Return [X, Y] of the center of cell containing provided text 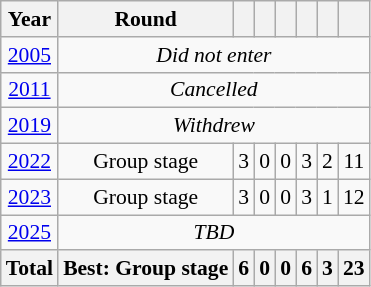
Cancelled [214, 90]
2022 [30, 162]
Total [30, 269]
1 [328, 197]
2025 [30, 233]
11 [354, 162]
12 [354, 197]
Withdrew [214, 126]
Best: Group stage [146, 269]
TBD [214, 233]
2 [328, 162]
2023 [30, 197]
2019 [30, 126]
23 [354, 269]
Round [146, 19]
Did not enter [214, 55]
2011 [30, 90]
2005 [30, 55]
Year [30, 19]
